Determine the [X, Y] coordinate at the center of the cell enclosing the given text.  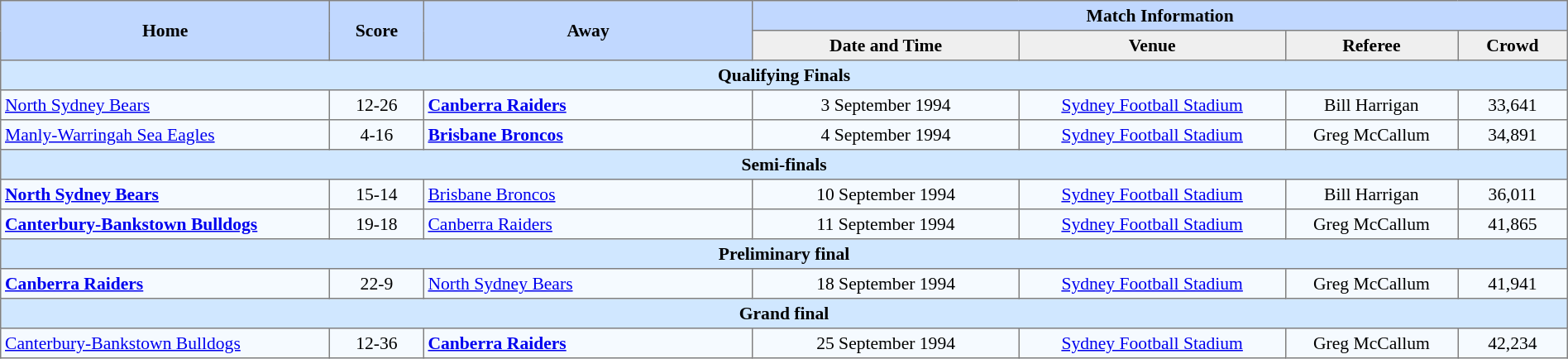
12-26 [377, 105]
10 September 1994 [886, 194]
Date and Time [886, 45]
34,891 [1513, 135]
11 September 1994 [886, 224]
Match Information [1159, 16]
Referee [1371, 45]
12-36 [377, 343]
42,234 [1513, 343]
18 September 1994 [886, 284]
Venue [1152, 45]
Crowd [1513, 45]
Qualifying Finals [784, 75]
19-18 [377, 224]
25 September 1994 [886, 343]
41,941 [1513, 284]
15-14 [377, 194]
Semi-finals [784, 165]
41,865 [1513, 224]
Home [165, 31]
Score [377, 31]
36,011 [1513, 194]
Manly-Warringah Sea Eagles [165, 135]
22-9 [377, 284]
Grand final [784, 314]
4-16 [377, 135]
3 September 1994 [886, 105]
Preliminary final [784, 254]
Away [588, 31]
33,641 [1513, 105]
4 September 1994 [886, 135]
